Return the [x, y] coordinate for the center point of the cell that contains the specified text.  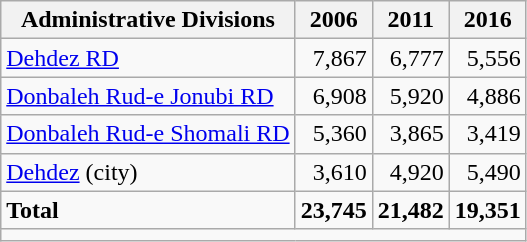
5,920 [410, 96]
Donbaleh Rud-e Shomali RD [148, 134]
Donbaleh Rud-e Jonubi RD [148, 96]
6,908 [334, 96]
2011 [410, 20]
3,610 [334, 172]
5,556 [488, 58]
21,482 [410, 210]
23,745 [334, 210]
Administrative Divisions [148, 20]
4,920 [410, 172]
Total [148, 210]
3,419 [488, 134]
5,360 [334, 134]
6,777 [410, 58]
4,886 [488, 96]
2016 [488, 20]
Dehdez (city) [148, 172]
5,490 [488, 172]
7,867 [334, 58]
3,865 [410, 134]
2006 [334, 20]
Dehdez RD [148, 58]
19,351 [488, 210]
